Find where the given text appears and provide that cell's center as (x, y) coordinate. 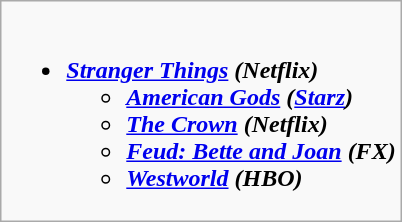
Stranger Things (Netflix)American Gods (Starz)The Crown (Netflix)Feud: Bette and Joan (FX)Westworld (HBO) (201, 112)
